Output the [X, Y] coordinate of the center of the cell containing the given text.  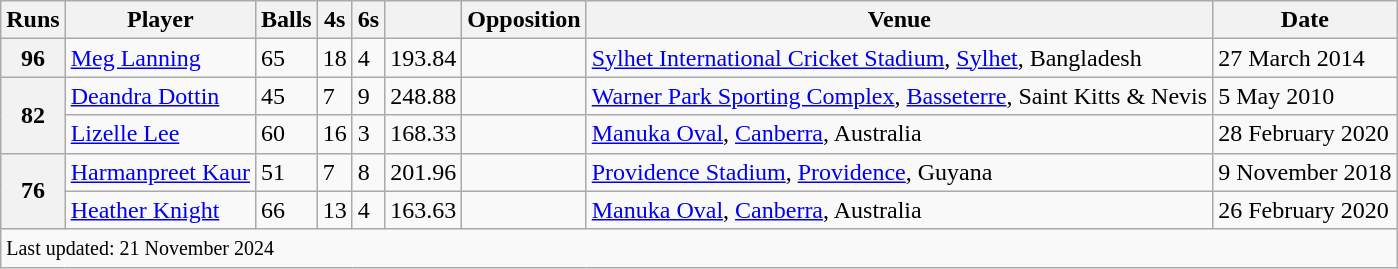
Providence Stadium, Providence, Guyana [899, 172]
96 [33, 58]
26 February 2020 [1305, 210]
Lizelle Lee [160, 134]
Heather Knight [160, 210]
18 [334, 58]
4s [334, 20]
13 [334, 210]
6s [368, 20]
45 [286, 96]
248.88 [424, 96]
65 [286, 58]
163.63 [424, 210]
193.84 [424, 58]
Venue [899, 20]
Balls [286, 20]
Harmanpreet Kaur [160, 172]
Last updated: 21 November 2024 [699, 248]
Meg Lanning [160, 58]
Runs [33, 20]
201.96 [424, 172]
76 [33, 191]
5 May 2010 [1305, 96]
Player [160, 20]
9 November 2018 [1305, 172]
66 [286, 210]
16 [334, 134]
Warner Park Sporting Complex, Basseterre, Saint Kitts & Nevis [899, 96]
8 [368, 172]
82 [33, 115]
Sylhet International Cricket Stadium, Sylhet, Bangladesh [899, 58]
51 [286, 172]
60 [286, 134]
9 [368, 96]
Date [1305, 20]
Opposition [524, 20]
27 March 2014 [1305, 58]
3 [368, 134]
Deandra Dottin [160, 96]
168.33 [424, 134]
28 February 2020 [1305, 134]
